Extract the [X, Y] coordinate from the center of the cell holding the provided text.  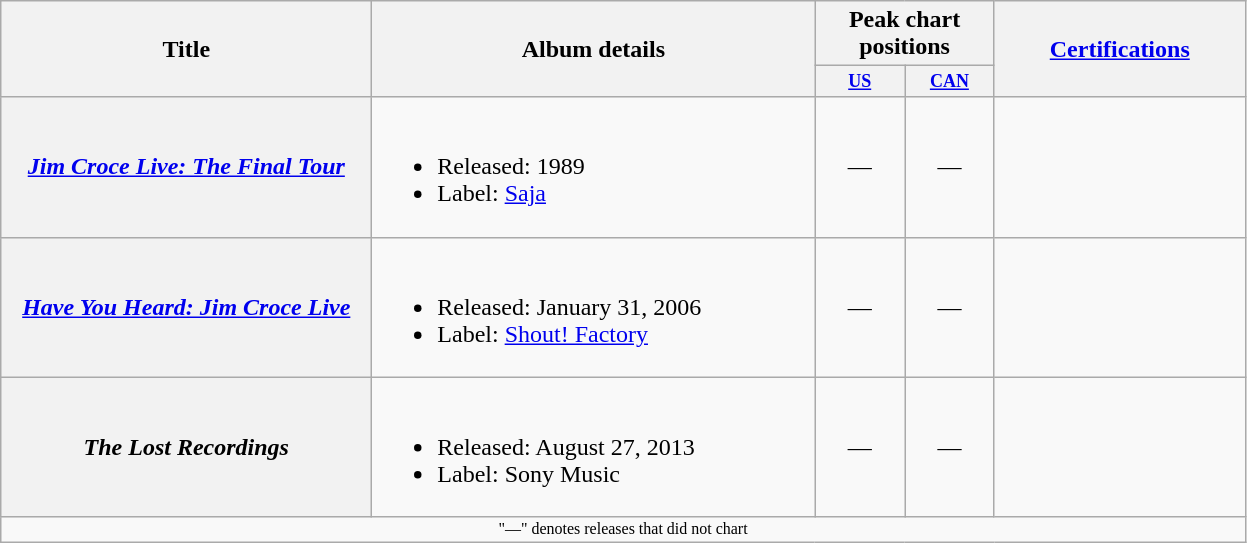
Have You Heard: Jim Croce Live [186, 307]
The Lost Recordings [186, 447]
US [860, 82]
Jim Croce Live: The Final Tour [186, 167]
"—" denotes releases that did not chart [624, 529]
Title [186, 49]
Released: August 27, 2013Label: Sony Music [594, 447]
Certifications [1120, 49]
Released: January 31, 2006Label: Shout! Factory [594, 307]
Album details [594, 49]
CAN [950, 82]
Released: 1989Label: Saja [594, 167]
Peak chart positions [904, 34]
